Pinpoint the cell where the given text exists, returning its [x, y] midpoint coordinate. 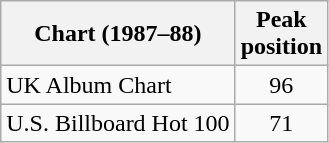
Chart (1987–88) [118, 34]
96 [281, 85]
UK Album Chart [118, 85]
U.S. Billboard Hot 100 [118, 123]
Peakposition [281, 34]
71 [281, 123]
